Capture the cell that displays the provided text and extract its (x, y) central coordinate. 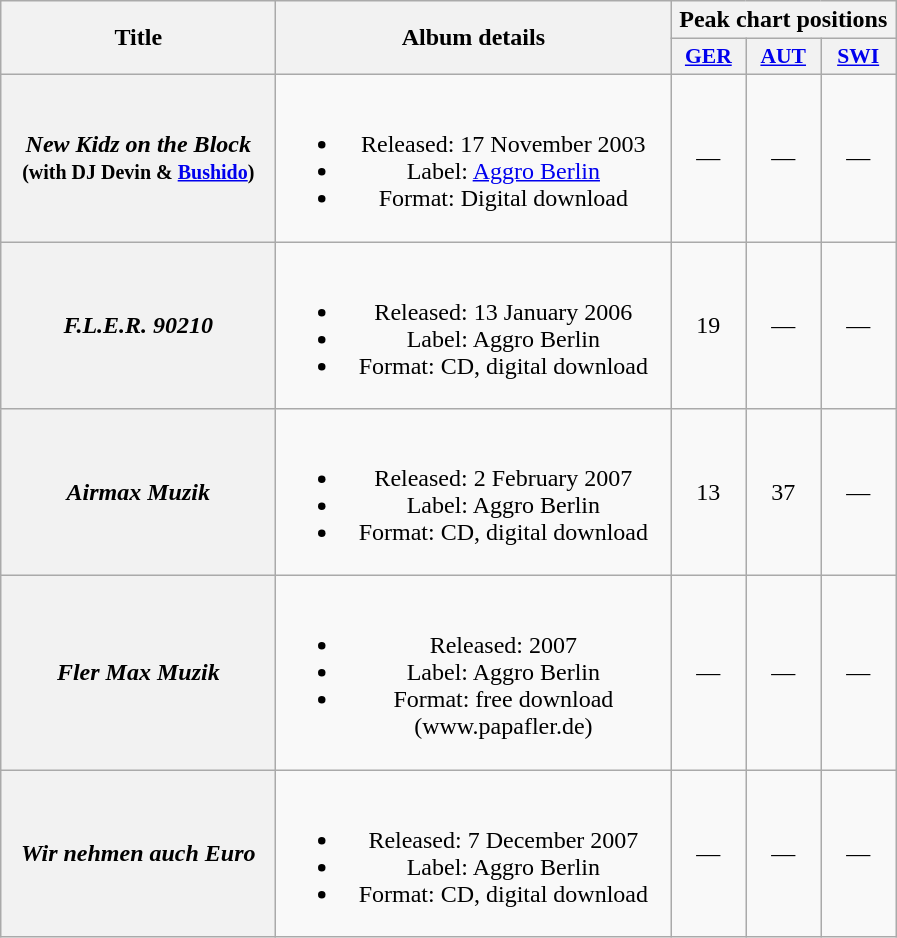
New Kidz on the Block(with DJ Devin & Bushido) (138, 158)
Released: 2007Label: Aggro BerlinFormat: free download (www.papafler.de) (474, 673)
Released: 2 February 2007Label: Aggro BerlinFormat: CD, digital download (474, 492)
Released: 17 November 2003Label: Aggro BerlinFormat: Digital download (474, 158)
SWI (858, 57)
AUT (784, 57)
19 (708, 326)
GER (708, 57)
Wir nehmen auch Euro (138, 854)
37 (784, 492)
Album details (474, 38)
Fler Max Muzik (138, 673)
F.L.E.R. 90210 (138, 326)
Released: 13 January 2006Label: Aggro BerlinFormat: CD, digital download (474, 326)
Peak chart positions (784, 20)
Airmax Muzik (138, 492)
13 (708, 492)
Released: 7 December 2007Label: Aggro BerlinFormat: CD, digital download (474, 854)
Title (138, 38)
